Pinpoint the cell where the given text exists, returning its (X, Y) midpoint coordinate. 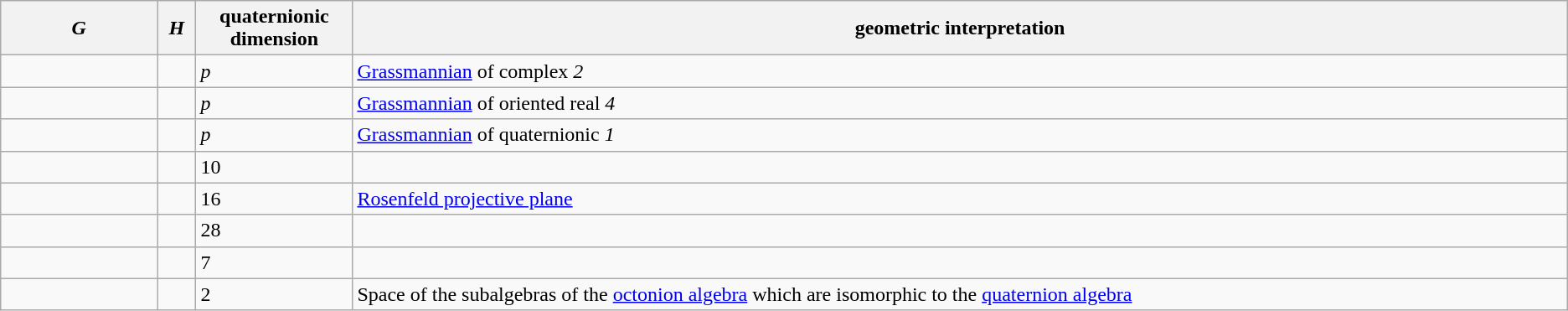
10 (275, 167)
H (177, 29)
G (79, 29)
Space of the subalgebras of the octonion algebra which are isomorphic to the quaternion algebra (960, 294)
Grassmannian of complex 2 (960, 71)
16 (275, 199)
geometric interpretation (960, 29)
Grassmannian of quaternionic 1 (960, 135)
Rosenfeld projective plane (960, 199)
Grassmannian of oriented real 4 (960, 103)
quaternionic dimension (275, 29)
28 (275, 231)
2 (275, 294)
7 (275, 262)
